From the cell containing the given text, extract its center point as [X, Y] coordinate. 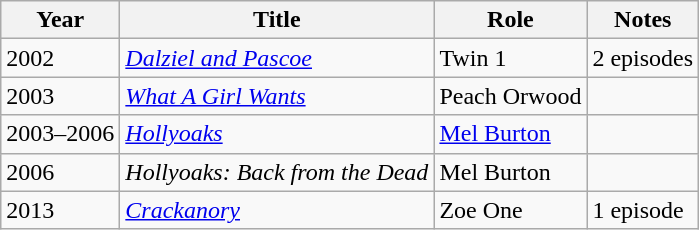
Crackanory [277, 210]
1 episode [643, 210]
Peach Orwood [510, 96]
2 episodes [643, 58]
Dalziel and Pascoe [277, 58]
What A Girl Wants [277, 96]
Hollyoaks: Back from the Dead [277, 172]
Title [277, 20]
Notes [643, 20]
Role [510, 20]
2003–2006 [60, 134]
Hollyoaks [277, 134]
2003 [60, 96]
Twin 1 [510, 58]
Year [60, 20]
2002 [60, 58]
2006 [60, 172]
Zoe One [510, 210]
2013 [60, 210]
